Capture the cell that displays the provided text and extract its (X, Y) central coordinate. 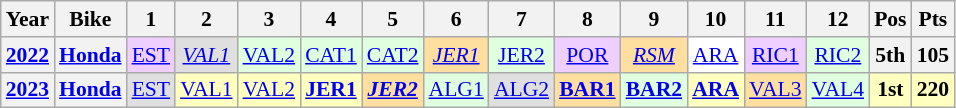
POR (588, 55)
220 (934, 90)
11 (776, 19)
1st (890, 90)
VAL4 (838, 90)
Pos (890, 19)
8 (588, 19)
RSM (654, 55)
VAL3 (776, 90)
7 (522, 19)
6 (456, 19)
2 (206, 19)
1 (152, 19)
9 (654, 19)
ALG1 (456, 90)
12 (838, 19)
ALG2 (522, 90)
BAR1 (588, 90)
CAT1 (331, 55)
2023 (28, 90)
10 (716, 19)
Bike (90, 19)
5th (890, 55)
4 (331, 19)
3 (270, 19)
Pts (934, 19)
2022 (28, 55)
RIC2 (838, 55)
BAR2 (654, 90)
RIC1 (776, 55)
CAT2 (393, 55)
5 (393, 19)
105 (934, 55)
Year (28, 19)
